Determine the (x, y) coordinate at the center of the cell enclosing the given text.  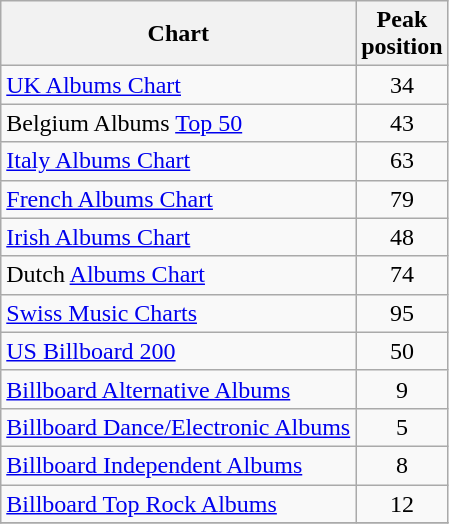
63 (402, 161)
Billboard Independent Albums (178, 465)
50 (402, 351)
43 (402, 123)
48 (402, 237)
Billboard Alternative Albums (178, 389)
8 (402, 465)
Belgium Albums Top 50 (178, 123)
French Albums Chart (178, 199)
95 (402, 313)
12 (402, 503)
UK Albums Chart (178, 85)
9 (402, 389)
74 (402, 275)
34 (402, 85)
US Billboard 200 (178, 351)
Dutch Albums Chart (178, 275)
Billboard Top Rock Albums (178, 503)
Swiss Music Charts (178, 313)
Irish Albums Chart (178, 237)
Peakposition (402, 34)
Billboard Dance/Electronic Albums (178, 427)
Italy Albums Chart (178, 161)
5 (402, 427)
Chart (178, 34)
79 (402, 199)
